Provide the (x, y) coordinate of the cell's center where the given text is located.  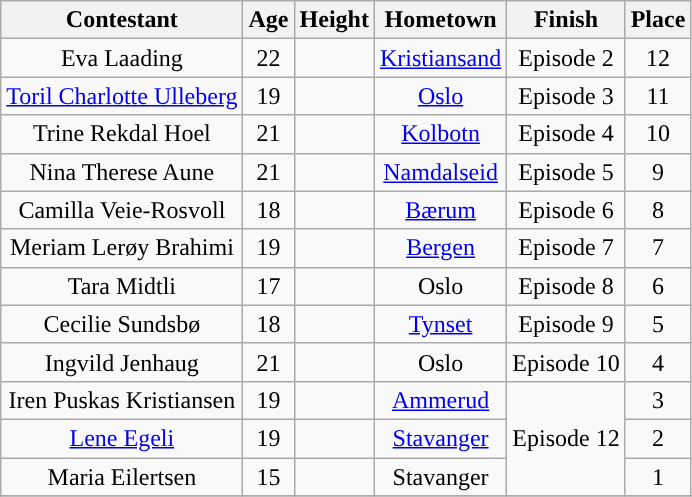
Age (268, 20)
Cecilie Sundsbø (122, 324)
12 (658, 58)
Lene Egeli (122, 438)
Place (658, 20)
Maria Eilertsen (122, 477)
Bergen (440, 248)
Kolbotn (440, 134)
Meriam Lerøy Brahimi (122, 248)
Episode 5 (566, 172)
Kristiansand (440, 58)
3 (658, 400)
Toril Charlotte Ulleberg (122, 96)
Episode 6 (566, 210)
5 (658, 324)
7 (658, 248)
Namdalseid (440, 172)
15 (268, 477)
2 (658, 438)
Camilla Veie-Rosvoll (122, 210)
Episode 9 (566, 324)
Episode 12 (566, 438)
9 (658, 172)
Finish (566, 20)
Hometown (440, 20)
Iren Puskas Kristiansen (122, 400)
Episode 3 (566, 96)
Episode 4 (566, 134)
8 (658, 210)
4 (658, 362)
Episode 2 (566, 58)
Tynset (440, 324)
Eva Laading (122, 58)
Episode 8 (566, 286)
Contestant (122, 20)
22 (268, 58)
11 (658, 96)
17 (268, 286)
Tara Midtli (122, 286)
Height (334, 20)
Episode 10 (566, 362)
Bærum (440, 210)
Ingvild Jenhaug (122, 362)
Episode 7 (566, 248)
Trine Rekdal Hoel (122, 134)
Ammerud (440, 400)
6 (658, 286)
1 (658, 477)
10 (658, 134)
Nina Therese Aune (122, 172)
